Return [X, Y] of the center of cell containing provided text 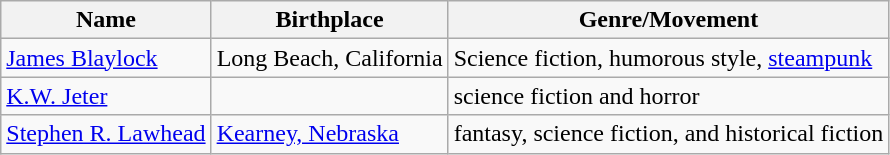
K.W. Jeter [106, 96]
Kearney, Nebraska [330, 134]
fantasy, science fiction, and historical fiction [668, 134]
Science fiction, humorous style, steampunk [668, 58]
Name [106, 20]
Birthplace [330, 20]
Stephen R. Lawhead [106, 134]
James Blaylock [106, 58]
Genre/Movement [668, 20]
science fiction and horror [668, 96]
Long Beach, California [330, 58]
